For the text-containing cell, return its midpoint in (X, Y) coordinate format. 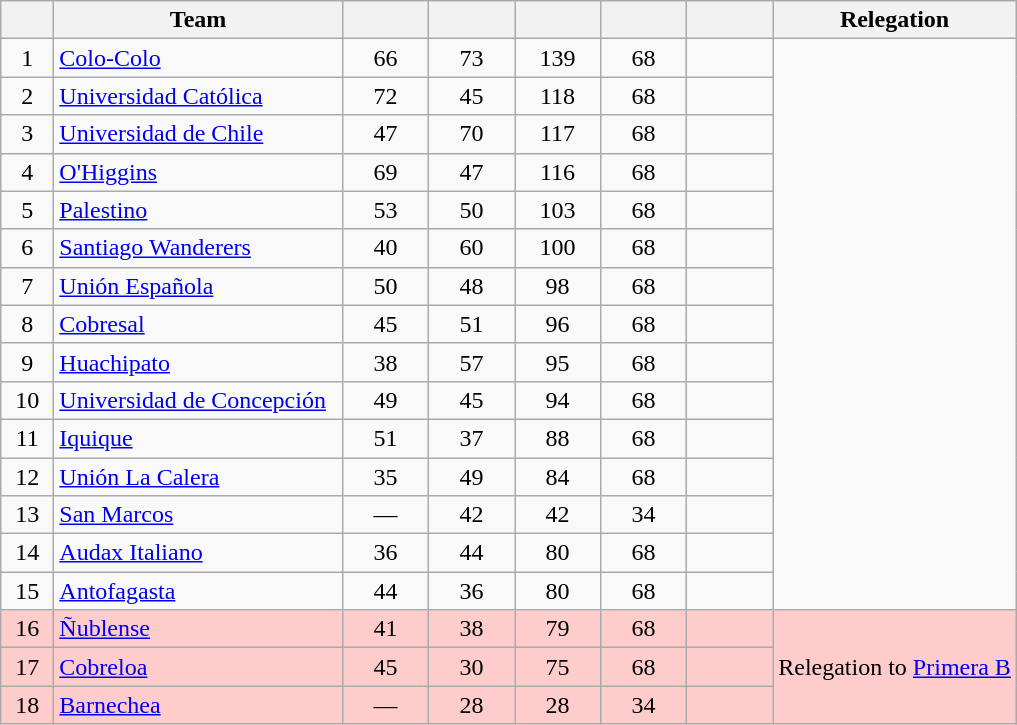
35 (385, 477)
1 (28, 58)
98 (557, 286)
95 (557, 362)
13 (28, 515)
Santiago Wanderers (198, 248)
Universidad Católica (198, 96)
Iquique (198, 438)
6 (28, 248)
Team (198, 20)
30 (471, 667)
2 (28, 96)
53 (385, 210)
Antofagasta (198, 591)
8 (28, 324)
16 (28, 629)
10 (28, 400)
4 (28, 172)
5 (28, 210)
Huachipato (198, 362)
Unión La Calera (198, 477)
9 (28, 362)
139 (557, 58)
San Marcos (198, 515)
60 (471, 248)
75 (557, 667)
15 (28, 591)
Universidad de Concepción (198, 400)
Universidad de Chile (198, 134)
66 (385, 58)
69 (385, 172)
73 (471, 58)
17 (28, 667)
Palestino (198, 210)
94 (557, 400)
18 (28, 705)
70 (471, 134)
118 (557, 96)
84 (557, 477)
41 (385, 629)
40 (385, 248)
103 (557, 210)
Relegation to Primera B (895, 667)
100 (557, 248)
11 (28, 438)
72 (385, 96)
57 (471, 362)
96 (557, 324)
Unión Española (198, 286)
88 (557, 438)
Relegation (895, 20)
14 (28, 553)
79 (557, 629)
Barnechea (198, 705)
37 (471, 438)
48 (471, 286)
3 (28, 134)
7 (28, 286)
117 (557, 134)
Audax Italiano (198, 553)
Cobresal (198, 324)
O'Higgins (198, 172)
Ñublense (198, 629)
Colo-Colo (198, 58)
Cobreloa (198, 667)
116 (557, 172)
12 (28, 477)
